Return the (X, Y) coordinate for the center point of the cell that contains the specified text.  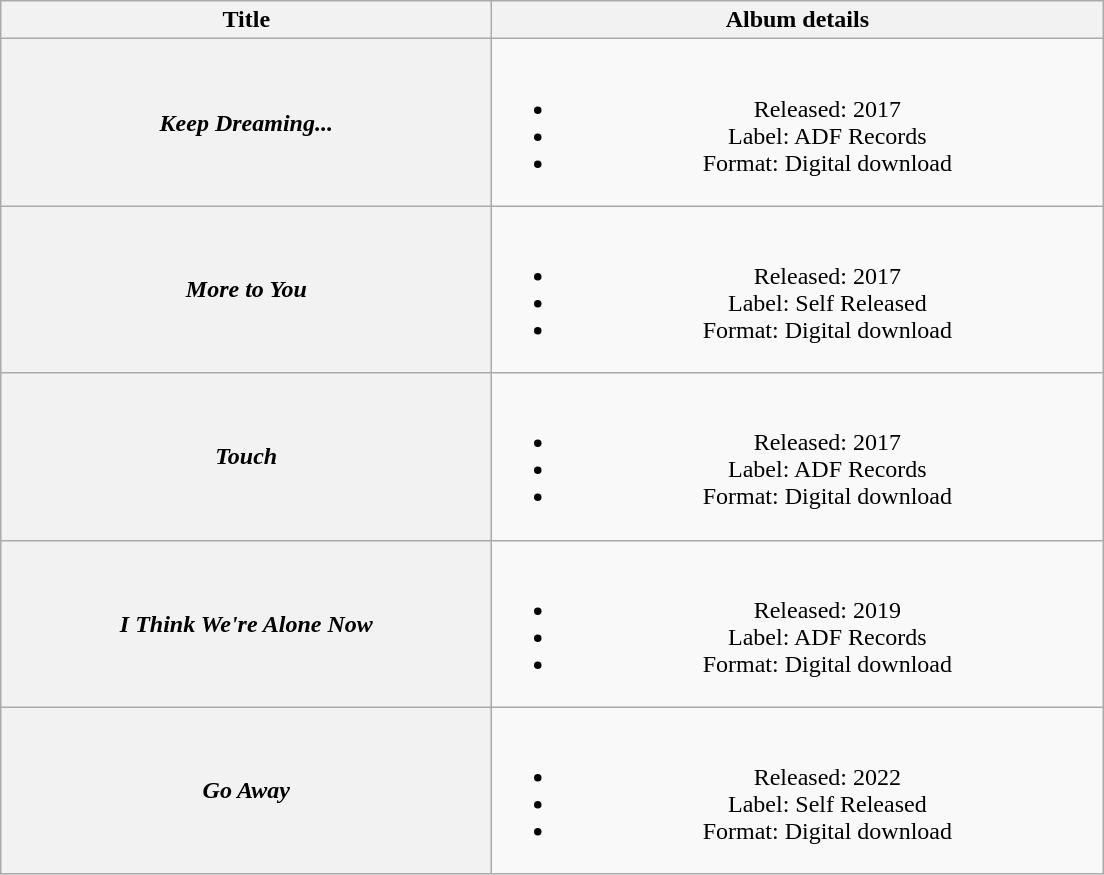
I Think We're Alone Now (246, 624)
More to You (246, 290)
Touch (246, 456)
Released: 2019Label: ADF RecordsFormat: Digital download (798, 624)
Released: 2017Label: Self ReleasedFormat: Digital download (798, 290)
Title (246, 20)
Album details (798, 20)
Keep Dreaming... (246, 122)
Released: 2022Label: Self ReleasedFormat: Digital download (798, 790)
Go Away (246, 790)
